Pinpoint the cell where the given text exists, returning its (X, Y) midpoint coordinate. 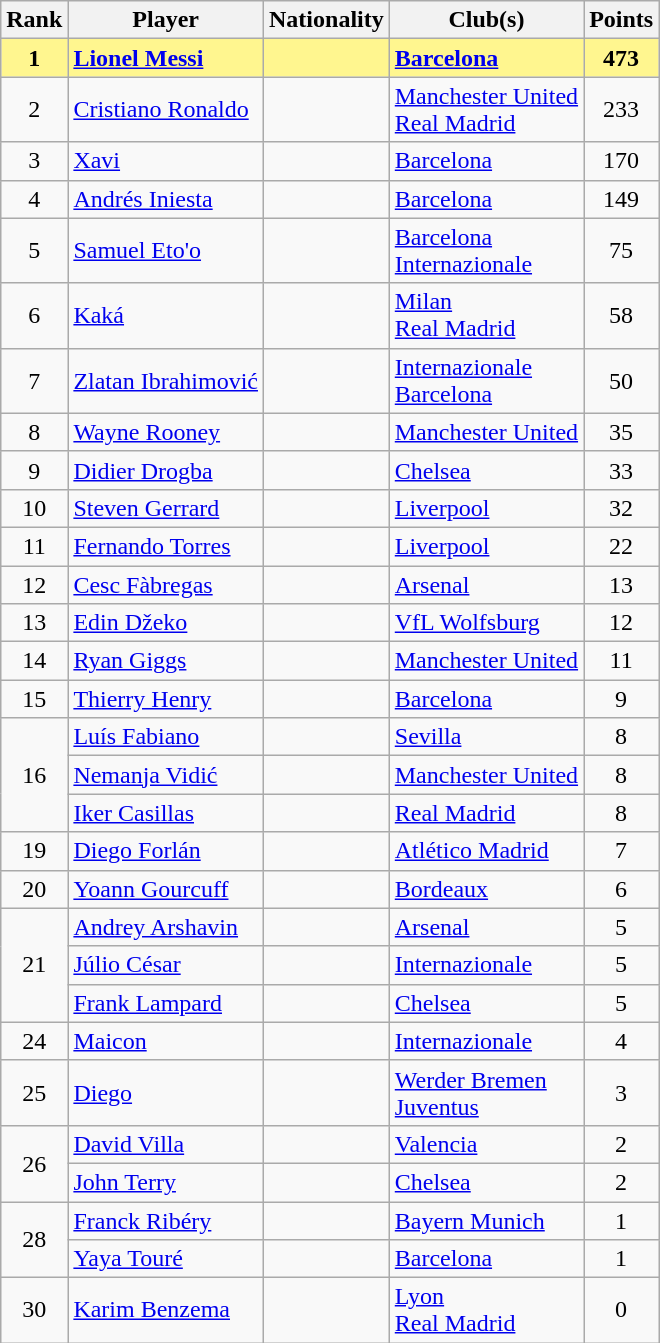
149 (622, 199)
Cristiano Ronaldo (166, 110)
14 (34, 661)
233 (622, 110)
Cesc Fàbregas (166, 585)
John Terry (166, 1182)
24 (34, 1041)
28 (34, 1240)
Wayne Rooney (166, 432)
Bordeaux (486, 889)
50 (622, 380)
Valencia (486, 1144)
Iker Casillas (166, 813)
26 (34, 1163)
Luís Fabiano (166, 737)
Player (166, 20)
21 (34, 965)
Club(s) (486, 20)
19 (34, 851)
David Villa (166, 1144)
Fernando Torres (166, 546)
Steven Gerrard (166, 508)
Werder Bremen Juventus (486, 1092)
Ryan Giggs (166, 661)
0 (622, 1310)
58 (622, 316)
Lyon Real Madrid (486, 1310)
Nemanja Vidić (166, 775)
473 (622, 58)
25 (34, 1092)
Nationality (327, 20)
Milan Real Madrid (486, 316)
VfL Wolfsburg (486, 623)
22 (622, 546)
Xavi (166, 161)
Atlético Madrid (486, 851)
Barcelona Internazionale (486, 250)
Kaká (166, 316)
Internazionale Barcelona (486, 380)
Andrés Iniesta (166, 199)
35 (622, 432)
30 (34, 1310)
Sevilla (486, 737)
Didier Drogba (166, 470)
15 (34, 699)
Lionel Messi (166, 58)
170 (622, 161)
Franck Ribéry (166, 1221)
Rank (34, 20)
33 (622, 470)
Frank Lampard (166, 1003)
Yaya Touré (166, 1259)
Samuel Eto'o (166, 250)
Zlatan Ibrahimović (166, 380)
Andrey Arshavin (166, 927)
Karim Benzema (166, 1310)
Edin Džeko (166, 623)
Thierry Henry (166, 699)
16 (34, 775)
32 (622, 508)
Maicon (166, 1041)
Diego (166, 1092)
Manchester United Real Madrid (486, 110)
Júlio César (166, 965)
20 (34, 889)
Diego Forlán (166, 851)
Yoann Gourcuff (166, 889)
Real Madrid (486, 813)
75 (622, 250)
Bayern Munich (486, 1221)
Points (622, 20)
10 (34, 508)
